Extract the [x, y] coordinate from the center of the cell holding the provided text.  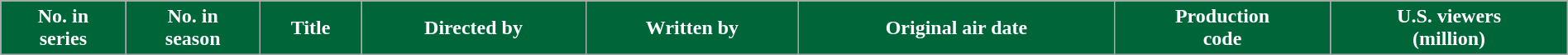
No. inseason [193, 28]
Title [310, 28]
Written by [692, 28]
No. inseries [63, 28]
U.S. viewers(million) [1449, 28]
Directed by [473, 28]
Productioncode [1222, 28]
Original air date [956, 28]
